Return the (X, Y) coordinate for the center point of the cell that contains the specified text.  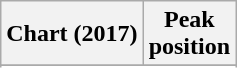
Chart (2017) (72, 34)
Peakposition (189, 34)
